Extract the [X, Y] coordinate from the center of the cell holding the provided text.  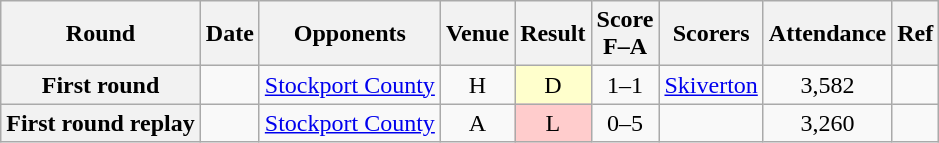
H [477, 85]
0–5 [625, 123]
A [477, 123]
Round [101, 34]
Date [230, 34]
1–1 [625, 85]
3,582 [827, 85]
Venue [477, 34]
Scorers [711, 34]
Skiverton [711, 85]
ScoreF–A [625, 34]
Opponents [350, 34]
Result [553, 34]
D [553, 85]
L [553, 123]
Attendance [827, 34]
3,260 [827, 123]
Ref [916, 34]
First round [101, 85]
First round replay [101, 123]
